Locate the cell with the specified text and output its (X, Y) center coordinate. 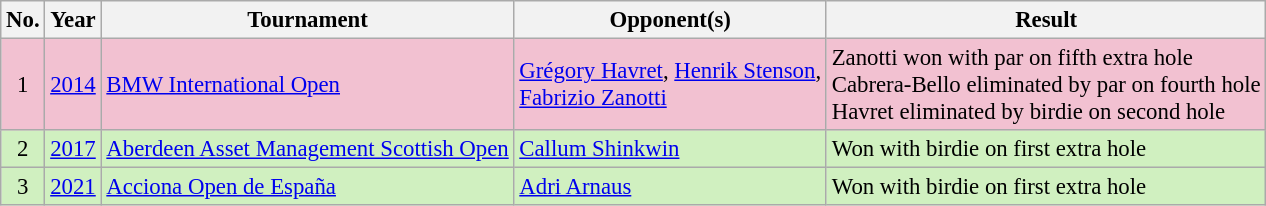
3 (23, 187)
Adri Arnaus (670, 187)
Year (73, 20)
Zanotti won with par on fifth extra holeCabrera-Bello eliminated by par on fourth holeHavret eliminated by birdie on second hole (1046, 85)
2 (23, 149)
1 (23, 85)
Grégory Havret, Henrik Stenson, Fabrizio Zanotti (670, 85)
Callum Shinkwin (670, 149)
Tournament (308, 20)
No. (23, 20)
Result (1046, 20)
BMW International Open (308, 85)
2021 (73, 187)
Acciona Open de España (308, 187)
Opponent(s) (670, 20)
Aberdeen Asset Management Scottish Open (308, 149)
2014 (73, 85)
2017 (73, 149)
